Locate the cell with the specified text and output its (X, Y) center coordinate. 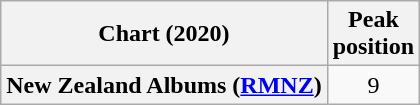
9 (373, 85)
Peakposition (373, 34)
New Zealand Albums (RMNZ) (164, 85)
Chart (2020) (164, 34)
